Output the (X, Y) coordinate of the center of the cell containing the given text.  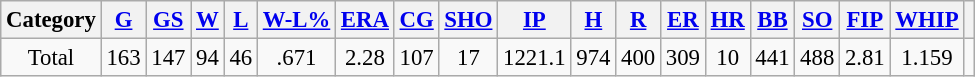
94 (208, 58)
17 (468, 58)
400 (638, 58)
.671 (296, 58)
H (594, 20)
W-L% (296, 20)
ERA (366, 20)
GS (168, 20)
L (240, 20)
R (638, 20)
W (208, 20)
147 (168, 58)
974 (594, 58)
107 (416, 58)
441 (772, 58)
FIP (865, 20)
1221.1 (534, 58)
10 (728, 58)
1.159 (927, 58)
SO (818, 20)
Category (51, 20)
163 (124, 58)
2.28 (366, 58)
CG (416, 20)
IP (534, 20)
46 (240, 58)
Total (51, 58)
BB (772, 20)
ER (684, 20)
WHIP (927, 20)
SHO (468, 20)
488 (818, 58)
G (124, 20)
2.81 (865, 58)
309 (684, 58)
HR (728, 20)
